Capture the cell that displays the provided text and extract its (X, Y) central coordinate. 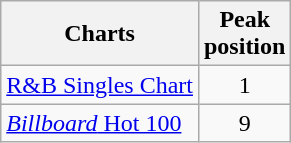
Billboard Hot 100 (100, 123)
Peakposition (244, 34)
R&B Singles Chart (100, 85)
1 (244, 85)
9 (244, 123)
Charts (100, 34)
